Detect which cell encompasses the target text, then output its [x, y] center coordinate. 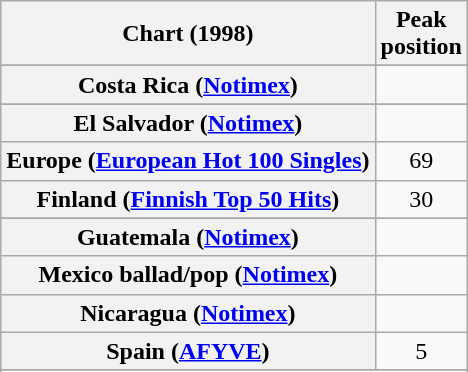
5 [421, 351]
69 [421, 161]
Mexico ballad/pop (Notimex) [188, 275]
Europe (European Hot 100 Singles) [188, 161]
El Salvador (Notimex) [188, 123]
Spain (AFYVE) [188, 351]
Guatemala (Notimex) [188, 237]
Costa Rica (Notimex) [188, 85]
Finland (Finnish Top 50 Hits) [188, 199]
Peakposition [421, 34]
Nicaragua (Notimex) [188, 313]
30 [421, 199]
Chart (1998) [188, 34]
